Return [x, y] of the center of cell containing provided text 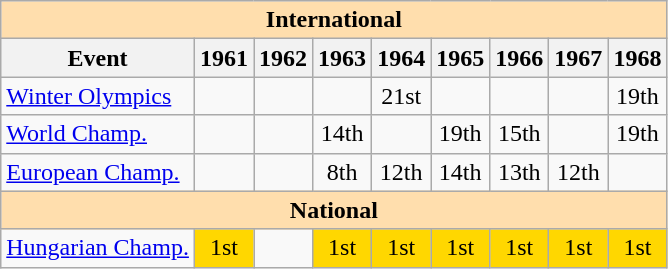
8th [342, 172]
Winter Olympics [98, 96]
15th [520, 134]
1967 [578, 58]
21st [402, 96]
World Champ. [98, 134]
European Champ. [98, 172]
1966 [520, 58]
Event [98, 58]
1968 [638, 58]
International [334, 20]
1964 [402, 58]
1963 [342, 58]
1962 [284, 58]
1961 [224, 58]
13th [520, 172]
Hungarian Champ. [98, 248]
1965 [460, 58]
National [334, 210]
